Detect which cell encompasses the target text, then output its [X, Y] center coordinate. 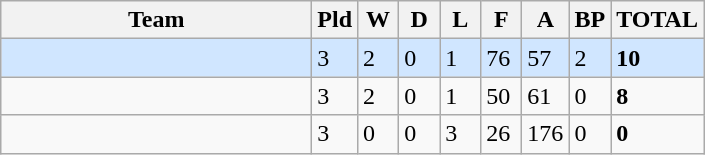
76 [502, 58]
L [460, 20]
8 [658, 96]
D [420, 20]
57 [546, 58]
A [546, 20]
26 [502, 134]
F [502, 20]
176 [546, 134]
BP [590, 20]
Pld [335, 20]
61 [546, 96]
Team [156, 20]
W [378, 20]
TOTAL [658, 20]
10 [658, 58]
50 [502, 96]
